Detect which cell encompasses the target text, then output its (X, Y) center coordinate. 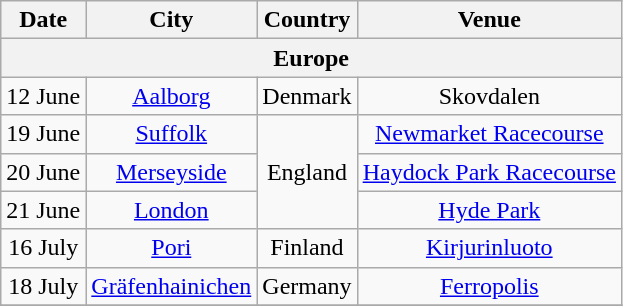
Europe (312, 58)
Germany (307, 286)
Gräfenhainichen (172, 286)
Finland (307, 248)
21 June (44, 210)
Skovdalen (489, 96)
19 June (44, 134)
Haydock Park Racecourse (489, 172)
Suffolk (172, 134)
Date (44, 20)
London (172, 210)
18 July (44, 286)
City (172, 20)
Country (307, 20)
12 June (44, 96)
Kirjurinluoto (489, 248)
16 July (44, 248)
Venue (489, 20)
Ferropolis (489, 286)
20 June (44, 172)
Hyde Park (489, 210)
England (307, 172)
Aalborg (172, 96)
Merseyside (172, 172)
Newmarket Racecourse (489, 134)
Denmark (307, 96)
Pori (172, 248)
